From the cell containing the given text, extract its center point as (x, y) coordinate. 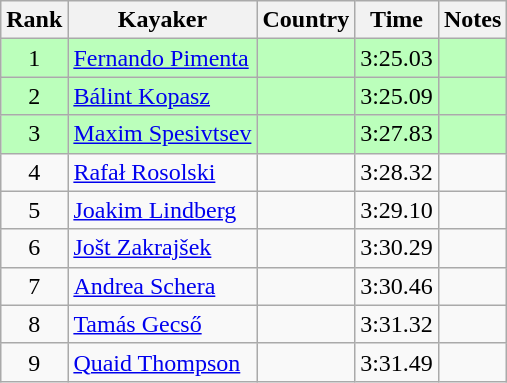
Andrea Schera (162, 286)
7 (34, 286)
3:25.09 (397, 96)
5 (34, 210)
Notes (472, 20)
1 (34, 58)
Rank (34, 20)
3:31.49 (397, 362)
Fernando Pimenta (162, 58)
3 (34, 134)
Quaid Thompson (162, 362)
2 (34, 96)
Kayaker (162, 20)
8 (34, 324)
3:28.32 (397, 172)
Rafał Rosolski (162, 172)
9 (34, 362)
3:27.83 (397, 134)
3:30.46 (397, 286)
Maxim Spesivtsev (162, 134)
Country (306, 20)
Time (397, 20)
3:31.32 (397, 324)
Joakim Lindberg (162, 210)
Bálint Kopasz (162, 96)
6 (34, 248)
Tamás Gecső (162, 324)
4 (34, 172)
3:29.10 (397, 210)
Jošt Zakrajšek (162, 248)
3:25.03 (397, 58)
3:30.29 (397, 248)
